Output the [X, Y] coordinate of the center of the cell containing the given text.  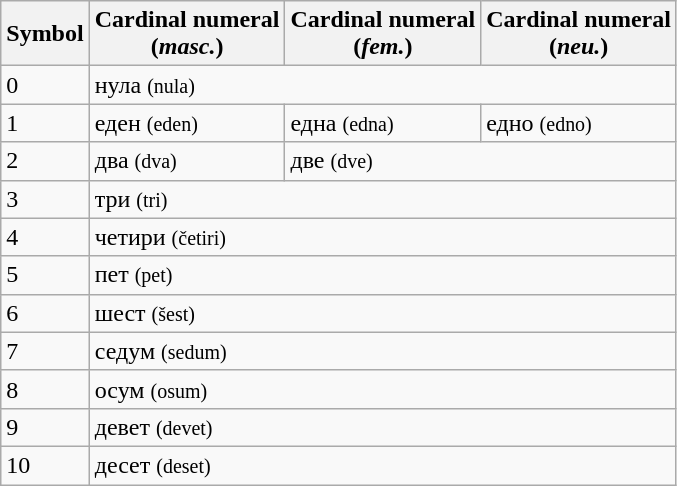
0 [45, 85]
еден (eden) [187, 123]
девет (devet) [382, 427]
две (dve) [481, 161]
10 [45, 465]
9 [45, 427]
2 [45, 161]
1 [45, 123]
едно (edno) [579, 123]
3 [45, 199]
6 [45, 313]
Cardinal numeral (fem.) [383, 34]
Cardinal numeral (masc.) [187, 34]
три (tri) [382, 199]
четири (četiri) [382, 237]
пет (pet) [382, 275]
осум (osum) [382, 389]
десет (deset) [382, 465]
шест (šest) [382, 313]
7 [45, 351]
5 [45, 275]
Symbol [45, 34]
Cardinal numeral (neu.) [579, 34]
два (dva) [187, 161]
8 [45, 389]
4 [45, 237]
нула (nula) [382, 85]
една (edna) [383, 123]
седум (sedum) [382, 351]
